Pinpoint the cell where the given text exists, returning its (X, Y) midpoint coordinate. 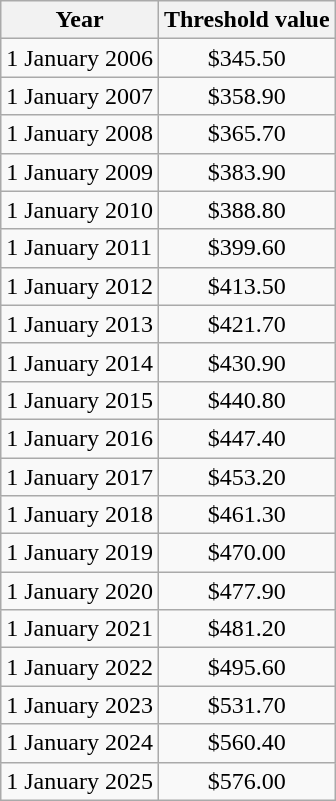
$560.40 (246, 743)
1 January 2020 (80, 591)
$461.30 (246, 515)
1 January 2008 (80, 134)
$495.60 (246, 667)
$388.80 (246, 210)
1 January 2009 (80, 172)
1 January 2024 (80, 743)
1 January 2022 (80, 667)
$345.50 (246, 58)
$358.90 (246, 96)
1 January 2010 (80, 210)
Threshold value (246, 20)
$413.50 (246, 286)
$477.90 (246, 591)
$365.70 (246, 134)
1 January 2018 (80, 515)
$481.20 (246, 629)
1 January 2014 (80, 362)
1 January 2025 (80, 781)
1 January 2015 (80, 400)
1 January 2016 (80, 438)
1 January 2011 (80, 248)
$470.00 (246, 553)
1 January 2006 (80, 58)
$399.60 (246, 248)
1 January 2012 (80, 286)
1 January 2007 (80, 96)
$383.90 (246, 172)
$453.20 (246, 477)
1 January 2021 (80, 629)
Year (80, 20)
1 January 2019 (80, 553)
1 January 2017 (80, 477)
1 January 2013 (80, 324)
$576.00 (246, 781)
$421.70 (246, 324)
$447.40 (246, 438)
$531.70 (246, 705)
$440.80 (246, 400)
1 January 2023 (80, 705)
$430.90 (246, 362)
